Extract the [X, Y] coordinate from the center of the cell holding the provided text.  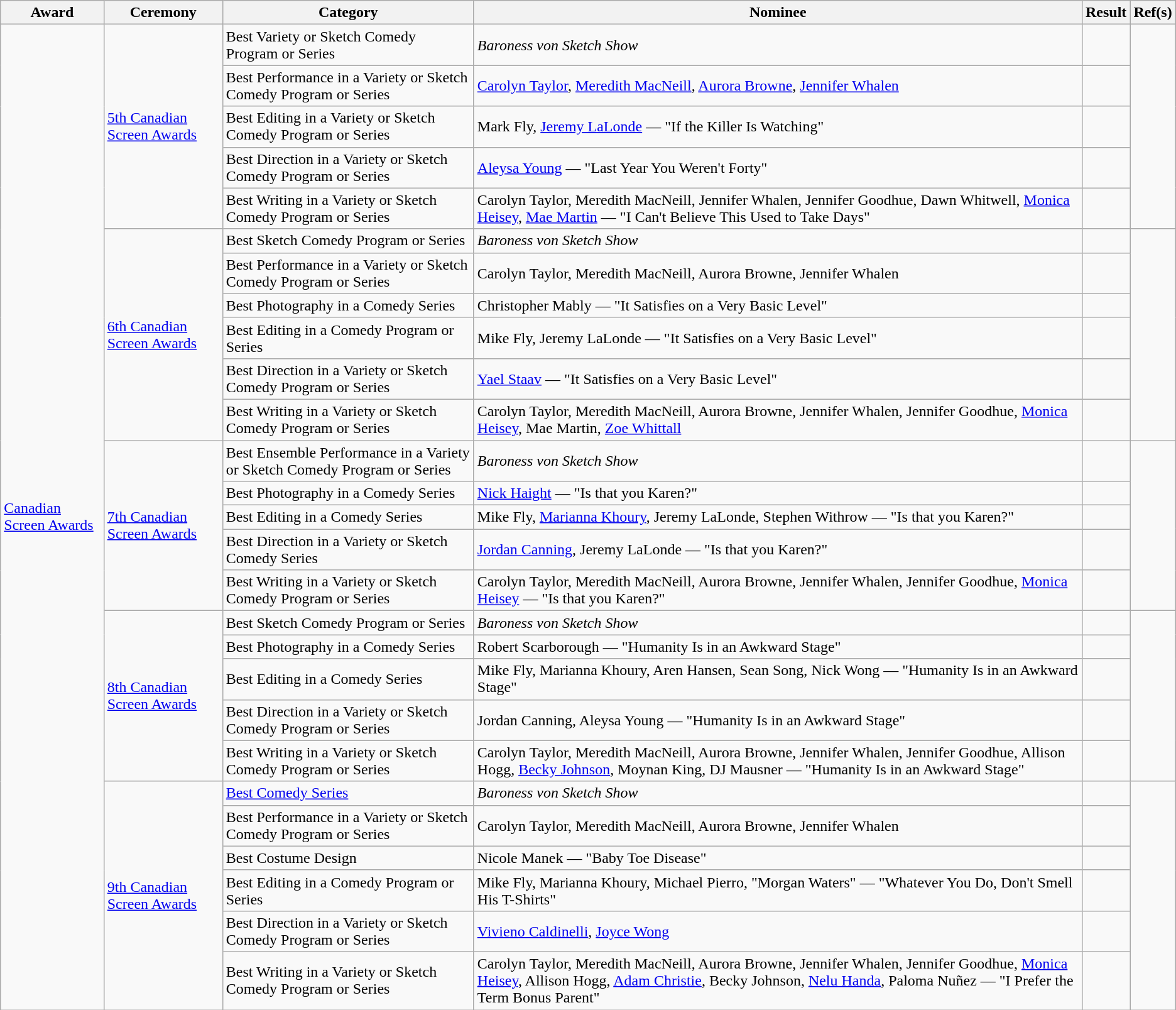
Nicole Manek — "Baby Toe Disease" [778, 858]
Mike Fly, Jeremy LaLonde — "It Satisfies on a Very Basic Level" [778, 338]
Jordan Canning, Jeremy LaLonde — "Is that you Karen?" [778, 549]
Robert Scarborough — "Humanity Is in an Awkward Stage" [778, 647]
5th Canadian Screen Awards [163, 127]
Mike Fly, Marianna Khoury, Michael Pierro, "Morgan Waters" — "Whatever You Do, Don't Smell His T-Shirts" [778, 890]
Best Editing in a Variety or Sketch Comedy Program or Series [348, 127]
Jordan Canning, Aleysa Young — "Humanity Is in an Awkward Stage" [778, 720]
Canadian Screen Awards [52, 517]
Carolyn Taylor, Meredith MacNeill, Aurora Browne, Jennifer Whalen, Jennifer Goodhue, Monica Heisey — "Is that you Karen?" [778, 591]
Christopher Mably — "It Satisfies on a Very Basic Level" [778, 305]
8th Canadian Screen Awards [163, 696]
Best Variety or Sketch Comedy Program or Series [348, 45]
9th Canadian Screen Awards [163, 895]
Yael Staav — "It Satisfies on a Very Basic Level" [778, 378]
Award [52, 13]
Ceremony [163, 13]
Carolyn Taylor, Meredith MacNeill, Aurora Browne, Jennifer Whalen, Jennifer Goodhue, Monica Heisey, Mae Martin, Zoe Whittall [778, 420]
Best Direction in a Variety or Sketch Comedy Series [348, 549]
Category [348, 13]
Best Comedy Series [348, 793]
Aleysa Young — "Last Year You Weren't Forty" [778, 167]
Nominee [778, 13]
Best Ensemble Performance in a Variety or Sketch Comedy Program or Series [348, 460]
6th Canadian Screen Awards [163, 334]
Ref(s) [1153, 13]
Best Costume Design [348, 858]
Result [1106, 13]
Nick Haight — "Is that you Karen?" [778, 493]
Mark Fly, Jeremy LaLonde — "If the Killer Is Watching" [778, 127]
Vivieno Caldinelli, Joyce Wong [778, 931]
Mike Fly, Marianna Khoury, Aren Hansen, Sean Song, Nick Wong — "Humanity Is in an Awkward Stage" [778, 679]
7th Canadian Screen Awards [163, 525]
Mike Fly, Marianna Khoury, Jeremy LaLonde, Stephen Withrow — "Is that you Karen?" [778, 517]
